Scan for the cell matching the given text and deliver its [X, Y] coordinate at center. 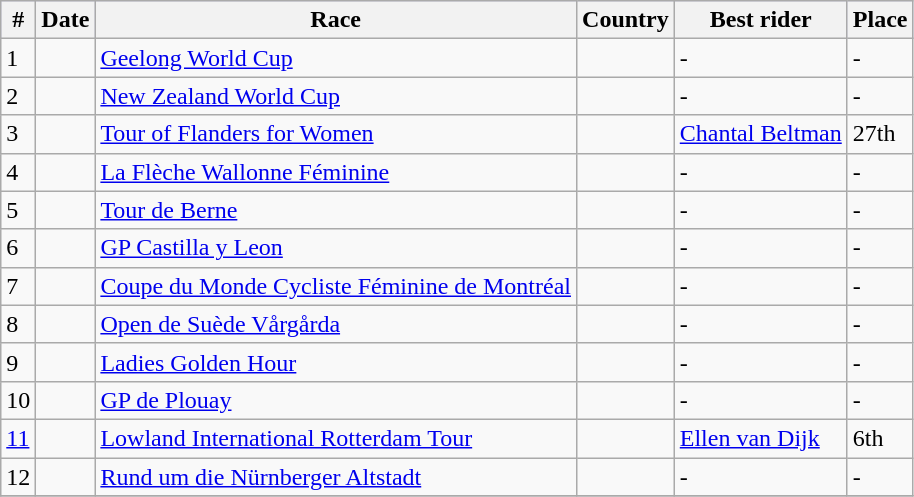
Lowland International Rotterdam Tour [336, 438]
7 [18, 286]
Ladies Golden Hour [336, 362]
Ellen van Dijk [760, 438]
GP Castilla y Leon [336, 248]
Race [336, 20]
Date [66, 20]
Place [880, 20]
Tour de Berne [336, 210]
4 [18, 172]
GP de Plouay [336, 400]
6 [18, 248]
Coupe du Monde Cycliste Féminine de Montréal [336, 286]
Chantal Beltman [760, 134]
Country [626, 20]
9 [18, 362]
11 [18, 438]
Geelong World Cup [336, 58]
10 [18, 400]
Rund um die Nürnberger Altstadt [336, 477]
New Zealand World Cup [336, 96]
8 [18, 324]
La Flèche Wallonne Féminine [336, 172]
3 [18, 134]
5 [18, 210]
2 [18, 96]
1 [18, 58]
Tour of Flanders for Women [336, 134]
6th [880, 438]
# [18, 20]
12 [18, 477]
Best rider [760, 20]
27th [880, 134]
Open de Suède Vårgårda [336, 324]
